From the cell containing the given text, extract its center point as [X, Y] coordinate. 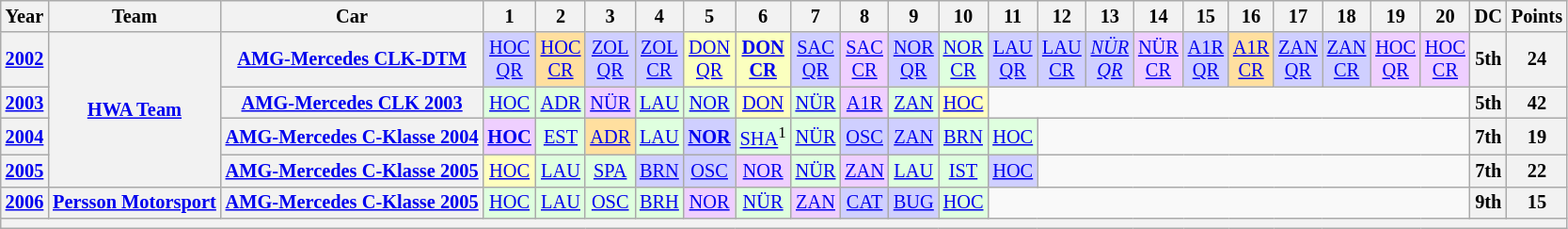
3 [610, 16]
9 [914, 16]
8 [864, 16]
SACQR [816, 59]
11 [1012, 16]
14 [1159, 16]
2002 [24, 59]
DONQR [709, 59]
EST [561, 136]
DON [764, 103]
17 [1298, 16]
2004 [24, 136]
Persson Motorsport [135, 203]
BUG [914, 203]
Team [135, 16]
ZANCR [1347, 59]
NÜRQR [1110, 59]
HWA Team [135, 109]
LAUCR [1062, 59]
2006 [24, 203]
A1RQR [1206, 59]
BRH [659, 203]
Year [24, 16]
NORQR [914, 59]
18 [1347, 16]
AMG-Mercedes C-Klasse 2004 [352, 136]
42 [1537, 103]
Car [352, 16]
Points [1537, 16]
AMG-Mercedes CLK 2003 [352, 103]
DC [1488, 16]
2005 [24, 171]
2003 [24, 103]
24 [1537, 59]
12 [1062, 16]
NORCR [963, 59]
9th [1488, 203]
NÜRCR [1159, 59]
A1R [864, 103]
SHA1 [764, 136]
DONCR [764, 59]
SPA [610, 171]
5 [709, 16]
7 [816, 16]
ZANQR [1298, 59]
22 [1537, 171]
10 [963, 16]
SACCR [864, 59]
1 [510, 16]
16 [1251, 16]
20 [1445, 16]
AMG-Mercedes CLK-DTM [352, 59]
CAT [864, 203]
ZOLQR [610, 59]
LAUQR [1012, 59]
IST [963, 171]
13 [1110, 16]
2 [561, 16]
A1RCR [1251, 59]
4 [659, 16]
6 [764, 16]
ZOLCR [659, 59]
